Find where the given text appears and provide that cell's center as [X, Y] coordinate. 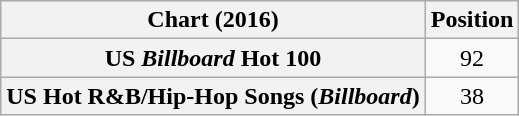
Position [472, 20]
US Hot R&B/Hip-Hop Songs (Billboard) [213, 96]
Chart (2016) [213, 20]
US Billboard Hot 100 [213, 58]
38 [472, 96]
92 [472, 58]
